From the cell containing the given text, extract its center point as [X, Y] coordinate. 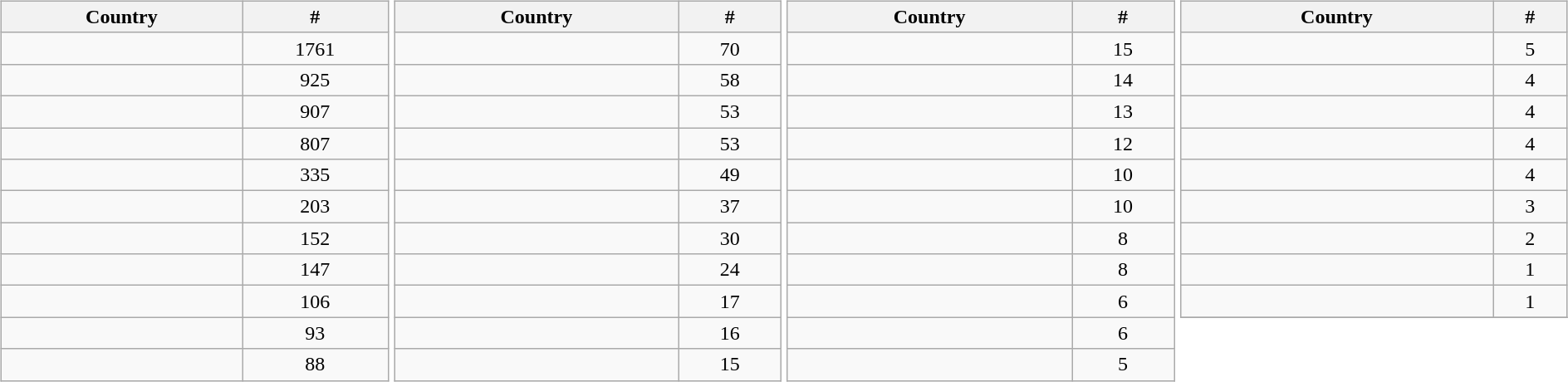
88 [316, 365]
93 [316, 333]
203 [316, 207]
24 [729, 270]
152 [316, 238]
58 [729, 80]
807 [316, 144]
30 [729, 238]
49 [729, 175]
12 [1123, 144]
17 [729, 301]
106 [316, 301]
16 [729, 333]
907 [316, 111]
3 [1530, 207]
13 [1123, 111]
2 [1530, 238]
37 [729, 207]
335 [316, 175]
1761 [316, 48]
14 [1123, 80]
147 [316, 270]
925 [316, 80]
70 [729, 48]
